Provide the (x, y) coordinate of the cell's center where the given text is located.  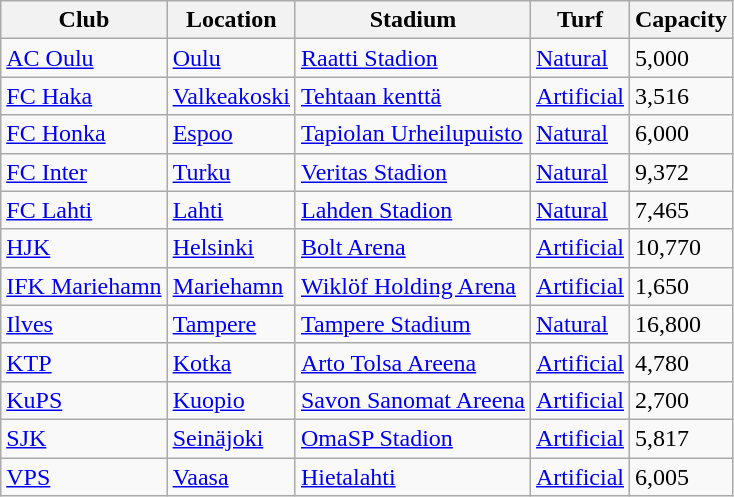
Oulu (231, 58)
KTP (84, 362)
Helsinki (231, 248)
5,817 (682, 438)
IFK Mariehamn (84, 286)
Valkeakoski (231, 96)
Hietalahti (412, 477)
Bolt Arena (412, 248)
FC Inter (84, 172)
Espoo (231, 134)
HJK (84, 248)
OmaSP Stadion (412, 438)
KuPS (84, 400)
Vaasa (231, 477)
FC Honka (84, 134)
FC Haka (84, 96)
SJK (84, 438)
Kuopio (231, 400)
Lahti (231, 210)
Wiklöf Holding Arena (412, 286)
Ilves (84, 324)
Location (231, 20)
Kotka (231, 362)
Turku (231, 172)
9,372 (682, 172)
3,516 (682, 96)
AC Oulu (84, 58)
7,465 (682, 210)
Tehtaan kenttä (412, 96)
Veritas Stadion (412, 172)
Tampere Stadium (412, 324)
5,000 (682, 58)
1,650 (682, 286)
2,700 (682, 400)
Stadium (412, 20)
10,770 (682, 248)
Tampere (231, 324)
Lahden Stadion (412, 210)
16,800 (682, 324)
Capacity (682, 20)
Raatti Stadion (412, 58)
Tapiolan Urheilupuisto (412, 134)
6,000 (682, 134)
4,780 (682, 362)
Mariehamn (231, 286)
FC Lahti (84, 210)
6,005 (682, 477)
Arto Tolsa Areena (412, 362)
VPS (84, 477)
Club (84, 20)
Turf (580, 20)
Savon Sanomat Areena (412, 400)
Seinäjoki (231, 438)
